Search for the cell housing the specified text and yield its (x, y) center coordinate. 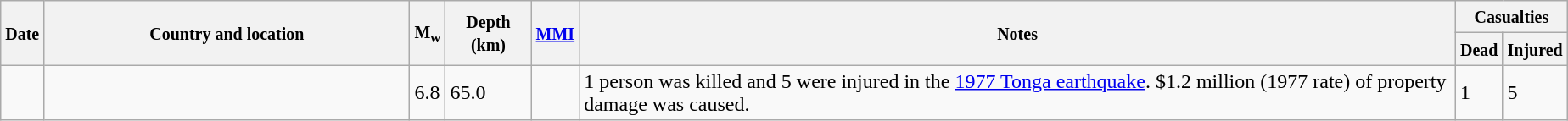
6.8 (428, 93)
Notes (1018, 33)
65.0 (489, 93)
Mw (428, 33)
MMI (555, 33)
Injured (1535, 49)
Depth (km) (489, 33)
Dead (1479, 49)
Date (22, 33)
Country and location (227, 33)
1 person was killed and 5 were injured in the 1977 Tonga earthquake. $1.2 million (1977 rate) of property damage was caused. (1018, 93)
1 (1479, 93)
Casualties (1511, 17)
5 (1535, 93)
